Output the (x, y) coordinate of the center of the cell containing the given text.  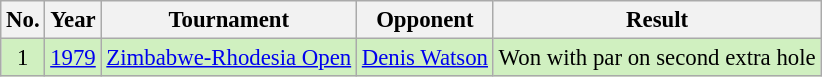
Opponent (424, 20)
1979 (73, 58)
No. (23, 20)
Won with par on second extra hole (657, 58)
Denis Watson (424, 58)
Year (73, 20)
Zimbabwe-Rhodesia Open (228, 58)
Result (657, 20)
1 (23, 58)
Tournament (228, 20)
